Find where the given text appears and provide that cell's center as (x, y) coordinate. 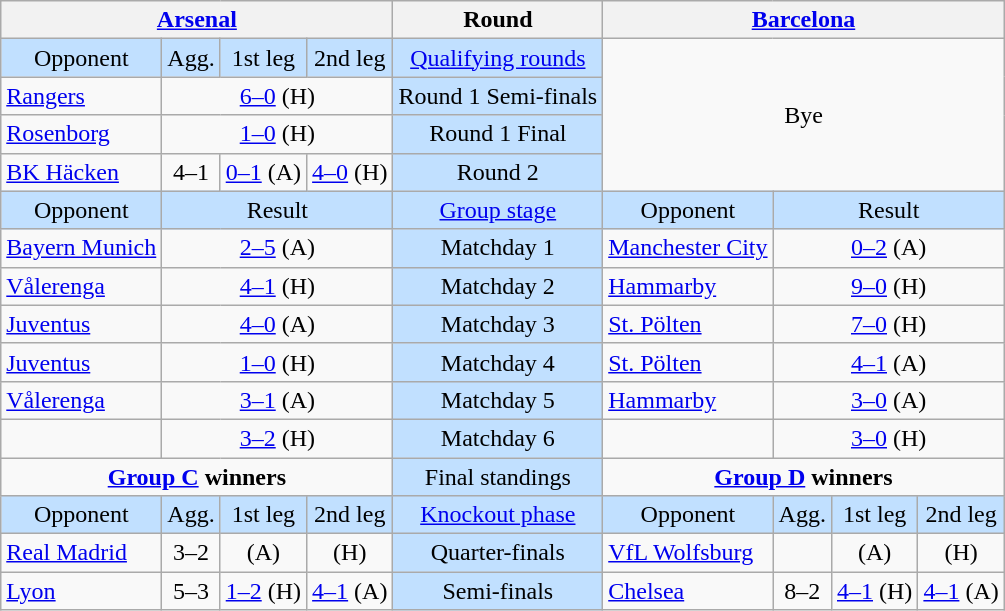
Semi-finals (498, 591)
Round (498, 20)
8–2 (802, 591)
7–0 (H) (888, 324)
Barcelona (804, 20)
Knockout phase (498, 515)
Lyon (82, 591)
Group stage (498, 210)
Matchday 4 (498, 362)
4–1 (191, 172)
Matchday 3 (498, 324)
3–2 (191, 553)
0–2 (A) (888, 248)
Matchday 1 (498, 248)
9–0 (H) (888, 286)
Manchester City (688, 248)
Final standings (498, 477)
Rangers (82, 96)
Rosenborg (82, 134)
Real Madrid (82, 553)
1–2 (H) (263, 591)
Bye (804, 115)
3–0 (A) (888, 400)
5–3 (191, 591)
Chelsea (688, 591)
2–5 (A) (278, 248)
6–0 (H) (278, 96)
Matchday 2 (498, 286)
3–1 (A) (278, 400)
Round 1 Final (498, 134)
Qualifying rounds (498, 58)
3–0 (H) (888, 438)
Quarter-finals (498, 553)
Matchday 6 (498, 438)
4–0 (A) (278, 324)
Arsenal (197, 20)
Matchday 5 (498, 400)
4–0 (H) (350, 172)
Bayern Munich (82, 248)
Group C winners (197, 477)
3–2 (H) (278, 438)
Group D winners (804, 477)
0–1 (A) (263, 172)
Round 2 (498, 172)
Round 1 Semi-finals (498, 96)
VfL Wolfsburg (688, 553)
BK Häcken (82, 172)
